From the cell containing the given text, extract its center point as [x, y] coordinate. 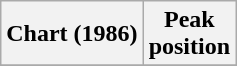
Peakposition [189, 34]
Chart (1986) [72, 34]
